For the text-containing cell, return its midpoint in (x, y) coordinate format. 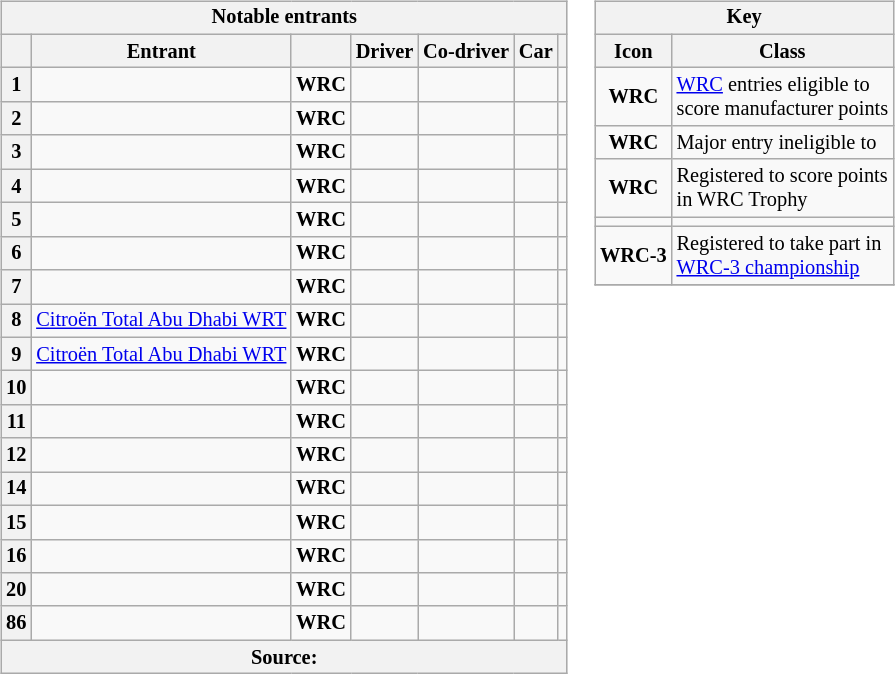
WRC entries eligible toscore manufacturer points (782, 97)
Key (744, 18)
Car (536, 51)
12 (16, 455)
WRC-3 (633, 256)
Registered to take part inWRC-3 championship (782, 256)
Notable entrants (284, 18)
9 (16, 354)
3 (16, 152)
86 (16, 623)
8 (16, 321)
Entrant (161, 51)
7 (16, 287)
14 (16, 489)
Major entry ineligible to (782, 143)
15 (16, 522)
16 (16, 556)
4 (16, 186)
5 (16, 220)
6 (16, 253)
11 (16, 422)
1 (16, 85)
20 (16, 590)
Registered to score points in WRC Trophy (782, 188)
10 (16, 388)
Icon (633, 51)
Class (782, 51)
Source: (284, 657)
Co-driver (466, 51)
Driver (384, 51)
2 (16, 119)
